Locate the cell with the specified text and output its (x, y) center coordinate. 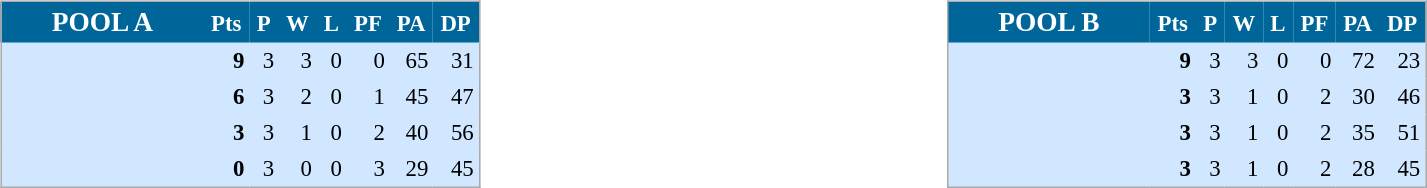
72 (1358, 60)
51 (1402, 132)
65 (411, 60)
46 (1402, 96)
35 (1358, 132)
31 (456, 60)
6 (226, 96)
30 (1358, 96)
56 (456, 132)
29 (411, 168)
POOL B (1048, 22)
POOL A (102, 22)
47 (456, 96)
23 (1402, 60)
28 (1358, 168)
40 (411, 132)
